Identify which cell holds the provided text, then report its [X, Y] central coordinate. 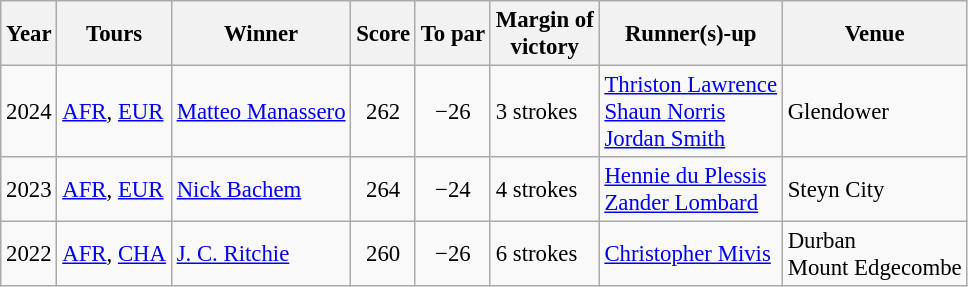
To par [452, 34]
Score [384, 34]
Year [29, 34]
AFR, CHA [114, 254]
Hennie du Plessis Zander Lombard [690, 190]
264 [384, 190]
Glendower [874, 112]
2022 [29, 254]
262 [384, 112]
Steyn City [874, 190]
J. C. Ritchie [261, 254]
Nick Bachem [261, 190]
2024 [29, 112]
−24 [452, 190]
Christopher Mivis [690, 254]
Venue [874, 34]
Tours [114, 34]
3 strokes [544, 112]
Runner(s)-up [690, 34]
Margin ofvictory [544, 34]
Matteo Manassero [261, 112]
6 strokes [544, 254]
4 strokes [544, 190]
Winner [261, 34]
260 [384, 254]
DurbanMount Edgecombe [874, 254]
Thriston Lawrence Shaun Norris Jordan Smith [690, 112]
2023 [29, 190]
